Search for the cell housing the specified text and yield its (x, y) center coordinate. 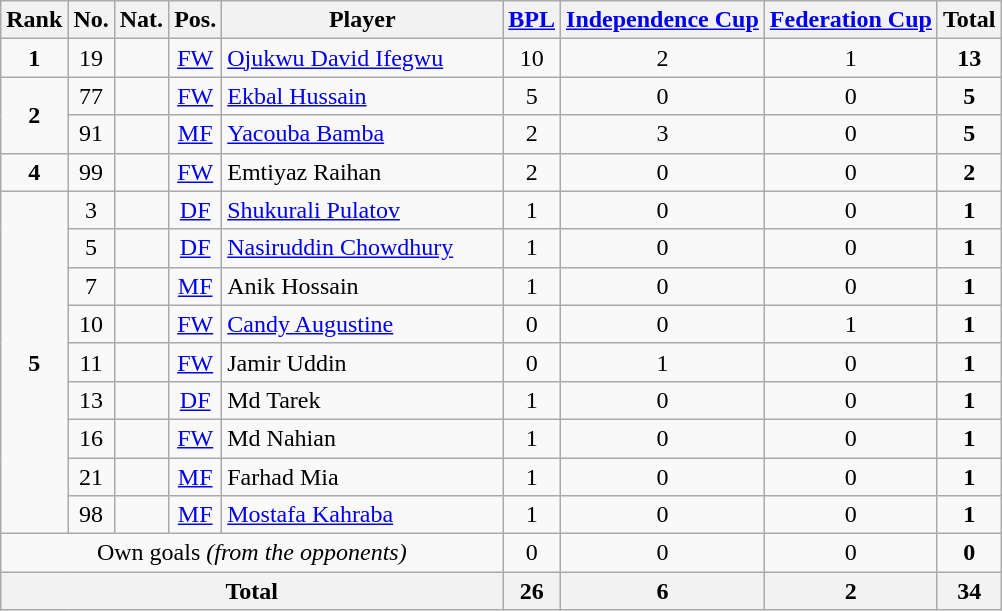
Player (362, 20)
21 (91, 477)
91 (91, 134)
99 (91, 172)
19 (91, 58)
Anik Hossain (362, 286)
Mostafa Kahraba (362, 515)
77 (91, 96)
Nat. (141, 20)
34 (969, 591)
7 (91, 286)
Federation Cup (850, 20)
26 (532, 591)
Pos. (196, 20)
Shukurali Pulatov (362, 210)
4 (34, 172)
6 (663, 591)
Farhad Mia (362, 477)
Own goals (from the opponents) (252, 553)
Independence Cup (663, 20)
No. (91, 20)
Yacouba Bamba (362, 134)
11 (91, 362)
Nasiruddin Chowdhury (362, 248)
Rank (34, 20)
Jamir Uddin (362, 362)
BPL (532, 20)
Ojukwu David Ifegwu (362, 58)
Emtiyaz Raihan (362, 172)
Ekbal Hussain (362, 96)
98 (91, 515)
16 (91, 438)
Md Nahian (362, 438)
Md Tarek (362, 400)
Candy Augustine (362, 324)
